Extract the [x, y] coordinate from the center of the cell holding the provided text.  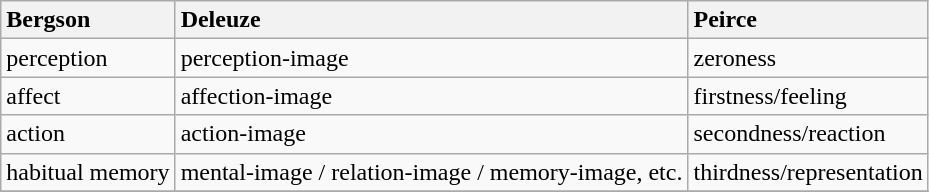
mental-image / relation-image / memory-image, etc. [432, 172]
firstness/feeling [808, 96]
action-image [432, 134]
Deleuze [432, 20]
perception [88, 58]
thirdness/representation [808, 172]
Peirce [808, 20]
action [88, 134]
perception-image [432, 58]
zeroness [808, 58]
affection-image [432, 96]
secondness/reaction [808, 134]
Bergson [88, 20]
affect [88, 96]
habitual memory [88, 172]
